Identify which cell holds the provided text, then report its [X, Y] central coordinate. 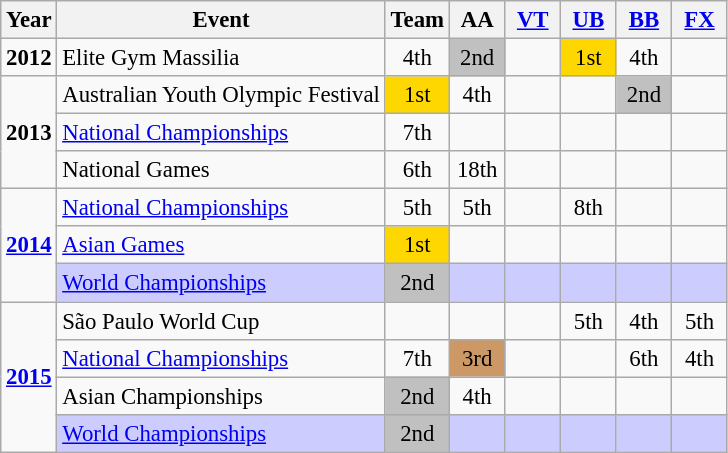
3rd [477, 358]
Elite Gym Massilia [221, 58]
Year [29, 20]
2012 [29, 58]
FX [700, 20]
Asian Championships [221, 396]
2015 [29, 377]
2014 [29, 246]
BB [644, 20]
UB [589, 20]
São Paulo World Cup [221, 321]
Event [221, 20]
8th [589, 208]
AA [477, 20]
VT [533, 20]
18th [477, 170]
Team [417, 20]
Asian Games [221, 245]
National Games [221, 170]
Australian Youth Olympic Festival [221, 95]
2013 [29, 132]
